Return (x, y) of the center of cell containing provided text 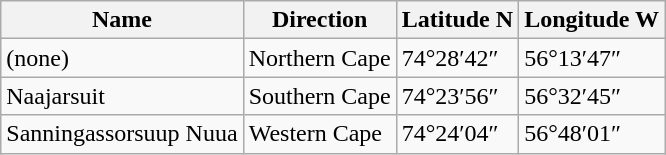
Latitude N (457, 20)
56°48′01″ (592, 134)
56°13′47″ (592, 58)
74°28′42″ (457, 58)
56°32′45″ (592, 96)
Naajarsuit (122, 96)
(none) (122, 58)
Direction (320, 20)
74°23′56″ (457, 96)
Name (122, 20)
Northern Cape (320, 58)
Western Cape (320, 134)
Longitude W (592, 20)
Southern Cape (320, 96)
74°24′04″ (457, 134)
Sanningassorsuup Nuua (122, 134)
